Determine the (x, y) coordinate at the center of the cell enclosing the given text.  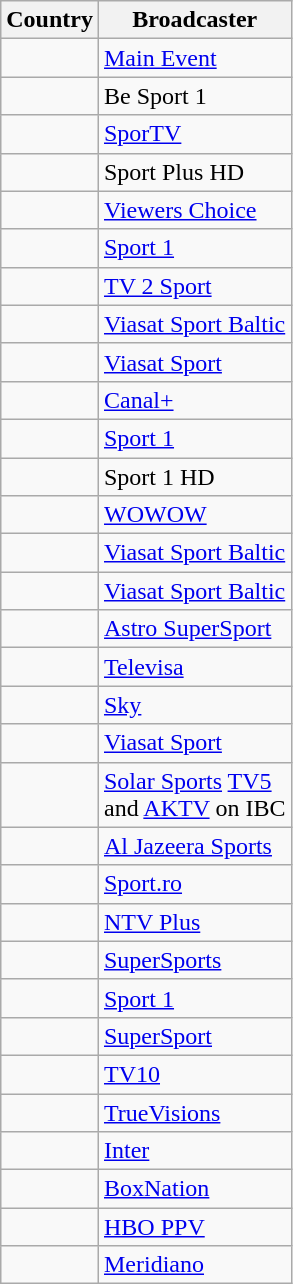
Sport.ro (194, 884)
NTV Plus (194, 922)
Sky (194, 705)
Country (50, 20)
Astro SuperSport (194, 629)
TV 2 Sport (194, 286)
Al Jazeera Sports (194, 846)
BoxNation (194, 1189)
Main Event (194, 58)
TrueVisions (194, 1113)
Viewers Choice (194, 210)
Sport Plus HD (194, 172)
Sport 1 HD (194, 477)
HBO PPV (194, 1227)
Meridiano (194, 1265)
Canal+ (194, 400)
Be Sport 1 (194, 96)
Broadcaster (194, 20)
Solar Sports TV5and AKTV on IBC (194, 794)
SporTV (194, 134)
Televisa (194, 667)
Inter (194, 1151)
SuperSport (194, 1036)
TV10 (194, 1074)
WOWOW (194, 515)
SuperSports (194, 960)
